Identify which cell holds the provided text, then report its [x, y] central coordinate. 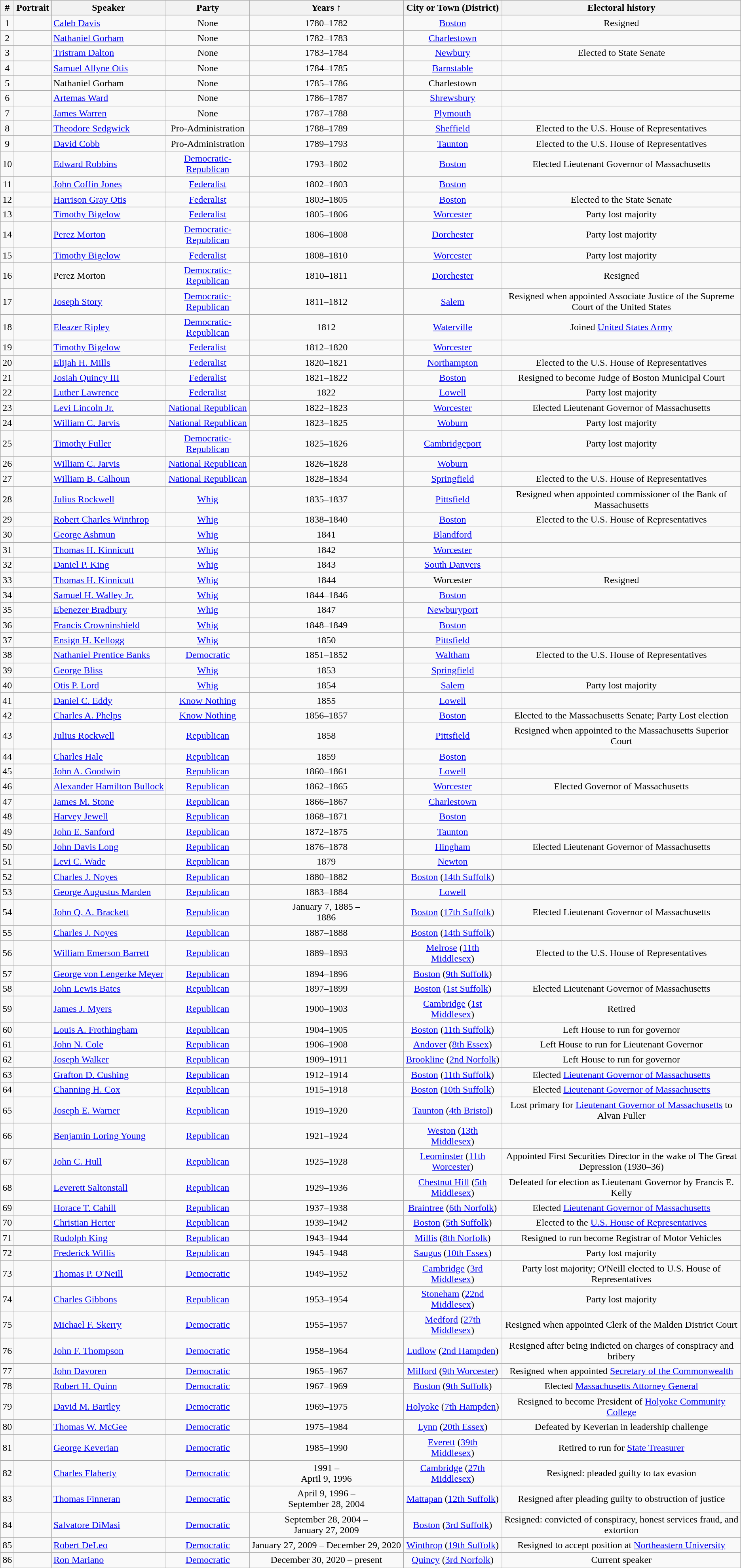
Resigned after pleading guilty to obstruction of justice [621, 1499]
Stoneham (22nd Middlesex) [453, 1299]
1780–1782 [326, 23]
1854 [326, 685]
Current speaker [621, 1560]
John C. Hull [108, 1161]
Party lost majority; O'Neill elected to U.S. House of Representatives [621, 1273]
1856–1857 [326, 715]
1862–1865 [326, 787]
Joseph Story [108, 302]
37 [7, 640]
Leverett Saltonstall [108, 1188]
Shrewsbury [453, 98]
1822 [326, 393]
32 [7, 565]
73 [7, 1273]
Retired to run for State Treasurer [621, 1447]
20 [7, 363]
1808–1810 [326, 255]
William Emerson Barrett [108, 953]
1943–1944 [326, 1238]
Boston (5th Suffolk) [453, 1223]
30 [7, 535]
53 [7, 892]
Left House to run for Lieutenant Governor [621, 1045]
54 [7, 912]
Cambridge (3rd Middlesex) [453, 1273]
67 [7, 1161]
Harrison Gray Otis [108, 199]
Melrose (11th Middlesex) [453, 953]
Theodore Sedgwick [108, 128]
1897–1899 [326, 988]
31 [7, 550]
Brookline (2nd Norfolk) [453, 1060]
13 [7, 215]
1835–1837 [326, 499]
12 [7, 199]
1860–1861 [326, 772]
Lost primary for Lieutenant Governor of Massachusetts to Alvan Fuller [621, 1110]
1965–1967 [326, 1371]
3 [7, 53]
1975–1984 [326, 1427]
1820–1821 [326, 363]
10 [7, 164]
1967–1969 [326, 1386]
61 [7, 1045]
Newburyport [453, 610]
35 [7, 610]
Elijah H. Mills [108, 363]
72 [7, 1253]
62 [7, 1060]
Cambridge (27th Middlesex) [453, 1473]
1842 [326, 550]
Everett (39th Middlesex) [453, 1447]
48 [7, 817]
1912–1914 [326, 1075]
Thomas Finneran [108, 1499]
71 [7, 1238]
1949–1952 [326, 1273]
22 [7, 393]
1825–1826 [326, 443]
11 [7, 184]
Holyoke (7th Hampden) [453, 1407]
John Davoren [108, 1371]
1985–1990 [326, 1447]
52 [7, 877]
Hingham [453, 847]
43 [7, 736]
58 [7, 988]
1887–1888 [326, 933]
36 [7, 625]
1945–1948 [326, 1253]
1868–1871 [326, 817]
Resigned when appointed Associate Justice of the Supreme Court of the United States [621, 302]
1785–1786 [326, 83]
1925–1928 [326, 1161]
1793–1802 [326, 164]
1850 [326, 640]
4 [7, 68]
January 7, 1885 –1886 [326, 912]
14 [7, 235]
Christian Herter [108, 1223]
John Coffin Jones [108, 184]
1783–1784 [326, 53]
84 [7, 1525]
1782–1783 [326, 38]
Elected to State Senate [621, 53]
George Augustus Marden [108, 892]
Resigned when appointed Clerk of the Malden District Court [621, 1325]
50 [7, 847]
Cambridge (1st Middlesex) [453, 1009]
Josiah Quincy III [108, 378]
Frederick Willis [108, 1253]
George Keverian [108, 1447]
1872–1875 [326, 832]
Newbury [453, 53]
1939–1942 [326, 1223]
Appointed First Securities Director in the wake of The Great Depression (1930–36) [621, 1161]
Waltham [453, 655]
1 [7, 23]
Resigned to become President of Holyoke Community College [621, 1407]
Andover (8th Essex) [453, 1045]
September 28, 2004 –January 27, 2009 [326, 1525]
Northampton [453, 363]
1958–1964 [326, 1351]
74 [7, 1299]
Charles Flaherty [108, 1473]
Retired [621, 1009]
1812 [326, 327]
Resigned to accept position at Northeastern University [621, 1545]
Boston (1st Suffolk) [453, 988]
1855 [326, 700]
Charles Hale [108, 756]
1786–1787 [326, 98]
Tristram Dalton [108, 53]
1969–1975 [326, 1407]
1955–1957 [326, 1325]
Resigned after being indicted on charges of conspiracy and bribery [621, 1351]
James M. Stone [108, 802]
6 [7, 98]
Mattapan (12th Suffolk) [453, 1499]
34 [7, 595]
25 [7, 443]
1828–1834 [326, 479]
1909–1911 [326, 1060]
Resigned to become Judge of Boston Municipal Court [621, 378]
December 30, 2020 – present [326, 1560]
1991 –April 9, 1996 [326, 1473]
Levi C. Wade [108, 862]
Salvatore DiMasi [108, 1525]
Robert DeLeo [108, 1545]
39 [7, 670]
Milford (9th Worcester) [453, 1371]
Weston (13th Middlesex) [453, 1136]
David M. Bartley [108, 1407]
Resigned when appointed to the Massachusetts Superior Court [621, 736]
Blandford [453, 535]
1812–1820 [326, 348]
Artemas Ward [108, 98]
1789–1793 [326, 143]
Francis Crowninshield [108, 625]
57 [7, 973]
Joseph Walker [108, 1060]
Barnstable [453, 68]
Boston (17th Suffolk) [453, 912]
Louis A. Frothingham [108, 1030]
1784–1785 [326, 68]
Thomas W. McGee [108, 1427]
86 [7, 1560]
Resigned: pleaded guilty to tax evasion [621, 1473]
Waterville [453, 327]
Boston (3rd Suffolk) [453, 1525]
Caleb Davis [108, 23]
Daniel P. King [108, 565]
63 [7, 1075]
1904–1905 [326, 1030]
Winthrop (19th Suffolk) [453, 1545]
Robert H. Quinn [108, 1386]
1853 [326, 670]
1787–1788 [326, 113]
1811–1812 [326, 302]
17 [7, 302]
Braintree (6th Norfolk) [453, 1208]
1843 [326, 565]
1848–1849 [326, 625]
28 [7, 499]
1858 [326, 736]
69 [7, 1208]
1838–1840 [326, 520]
Chestnut Hill (5th Middlesex) [453, 1188]
John F. Thompson [108, 1351]
45 [7, 772]
John Davis Long [108, 847]
Electoral history [621, 8]
1900–1903 [326, 1009]
Eleazer Ripley [108, 327]
Rudolph King [108, 1238]
42 [7, 715]
26 [7, 464]
1788–1789 [326, 128]
Portrait [33, 8]
Harvey Jewell [108, 817]
William B. Calhoun [108, 479]
1889–1893 [326, 953]
47 [7, 802]
City or Town (District) [453, 8]
January 27, 2009 – December 29, 2020 [326, 1545]
41 [7, 700]
Daniel C. Eddy [108, 700]
1906–1908 [326, 1045]
79 [7, 1407]
7 [7, 113]
1844 [326, 580]
1919–1920 [326, 1110]
55 [7, 933]
Channing H. Cox [108, 1090]
Years ↑ [326, 8]
Charles Gibbons [108, 1299]
Speaker [108, 8]
1866–1867 [326, 802]
Ensign H. Kellogg [108, 640]
1859 [326, 756]
John N. Cole [108, 1045]
27 [7, 479]
1844–1846 [326, 595]
James Warren [108, 113]
Elected Governor of Massachusetts [621, 787]
1921–1924 [326, 1136]
5 [7, 83]
1876–1878 [326, 847]
15 [7, 255]
Grafton D. Cushing [108, 1075]
1802–1803 [326, 184]
83 [7, 1499]
80 [7, 1427]
Thomas P. O'Neill [108, 1273]
1810–1811 [326, 276]
1915–1918 [326, 1090]
Leominster (11th Worcester) [453, 1161]
46 [7, 787]
Levi Lincoln Jr. [108, 408]
1803–1805 [326, 199]
John Lewis Bates [108, 988]
Samuel Allyne Otis [108, 68]
66 [7, 1136]
Elected to the State Senate [621, 199]
44 [7, 756]
Newton [453, 862]
Boston (10th Suffolk) [453, 1090]
Resigned when appointed Secretary of the Commonwealth [621, 1371]
65 [7, 1110]
South Danvers [453, 565]
1929–1936 [326, 1188]
8 [7, 128]
59 [7, 1009]
21 [7, 378]
1883–1884 [326, 892]
Defeated by Keverian in leadership challenge [621, 1427]
John A. Goodwin [108, 772]
Joined United States Army [621, 327]
16 [7, 276]
24 [7, 423]
Taunton (4th Bristol) [453, 1110]
Ebenezer Bradbury [108, 610]
Ron Mariano [108, 1560]
18 [7, 327]
Medford (27th Middlesex) [453, 1325]
George Bliss [108, 670]
1822–1823 [326, 408]
George von Lengerke Meyer [108, 973]
Resigned to run become Registrar of Motor Vehicles [621, 1238]
Resigned: convicted of conspiracy, honest services fraud, and extortion [621, 1525]
Nathaniel Prentice Banks [108, 655]
82 [7, 1473]
1823–1825 [326, 423]
George Ashmun [108, 535]
75 [7, 1325]
1894–1896 [326, 973]
Elected to the Massachusetts Senate; Party Lost election [621, 715]
Timothy Fuller [108, 443]
April 9, 1996 –September 28, 2004 [326, 1499]
Edward Robbins [108, 164]
68 [7, 1188]
Horace T. Cahill [108, 1208]
64 [7, 1090]
James J. Myers [108, 1009]
56 [7, 953]
29 [7, 520]
33 [7, 580]
2 [7, 38]
Luther Lawrence [108, 393]
# [7, 8]
23 [7, 408]
1851–1852 [326, 655]
Party [207, 8]
Plymouth [453, 113]
Elected Massachusetts Attorney General [621, 1386]
David Cobb [108, 143]
Samuel H. Walley Jr. [108, 595]
60 [7, 1030]
78 [7, 1386]
40 [7, 685]
Charles A. Phelps [108, 715]
38 [7, 655]
49 [7, 832]
Resigned when appointed commissioner of the Bank of Massachusetts [621, 499]
70 [7, 1223]
1953–1954 [326, 1299]
1805–1806 [326, 215]
Robert Charles Winthrop [108, 520]
1879 [326, 862]
51 [7, 862]
John Q. A. Brackett [108, 912]
9 [7, 143]
1841 [326, 535]
Alexander Hamilton Bullock [108, 787]
John E. Sanford [108, 832]
Otis P. Lord [108, 685]
Joseph E. Warner [108, 1110]
1847 [326, 610]
1806–1808 [326, 235]
Saugus (10th Essex) [453, 1253]
Millis (8th Norfolk) [453, 1238]
Lynn (20th Essex) [453, 1427]
Ludlow (2nd Hampden) [453, 1351]
Sheffield [453, 128]
1826–1828 [326, 464]
Quincy (3rd Norfolk) [453, 1560]
Defeated for election as Lieutenant Governor by Francis E. Kelly [621, 1188]
81 [7, 1447]
1821–1822 [326, 378]
85 [7, 1545]
19 [7, 348]
Benjamin Loring Young [108, 1136]
77 [7, 1371]
Michael F. Skerry [108, 1325]
1937–1938 [326, 1208]
1880–1882 [326, 877]
76 [7, 1351]
Cambridgeport [453, 443]
